Scan for the cell matching the given text and deliver its (X, Y) coordinate at center. 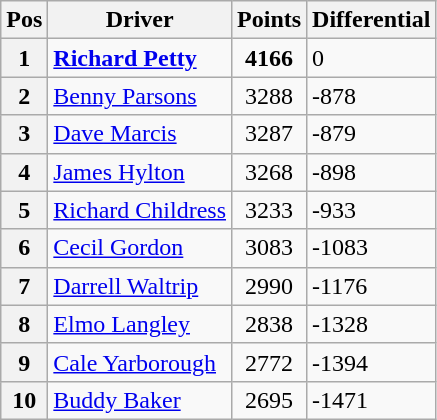
-1176 (372, 286)
2 (24, 96)
-933 (372, 210)
Richard Childress (140, 210)
Cecil Gordon (140, 248)
-1471 (372, 400)
7 (24, 286)
Buddy Baker (140, 400)
Differential (372, 20)
9 (24, 362)
Darrell Waltrip (140, 286)
8 (24, 324)
-898 (372, 172)
-1083 (372, 248)
0 (372, 58)
2990 (270, 286)
-879 (372, 134)
4166 (270, 58)
3268 (270, 172)
3233 (270, 210)
6 (24, 248)
Richard Petty (140, 58)
-1328 (372, 324)
3287 (270, 134)
3 (24, 134)
Pos (24, 20)
4 (24, 172)
10 (24, 400)
Points (270, 20)
Benny Parsons (140, 96)
-1394 (372, 362)
2695 (270, 400)
2772 (270, 362)
3083 (270, 248)
-878 (372, 96)
2838 (270, 324)
Elmo Langley (140, 324)
Dave Marcis (140, 134)
5 (24, 210)
Driver (140, 20)
3288 (270, 96)
Cale Yarborough (140, 362)
1 (24, 58)
James Hylton (140, 172)
